Pinpoint the cell where the given text exists, returning its [X, Y] midpoint coordinate. 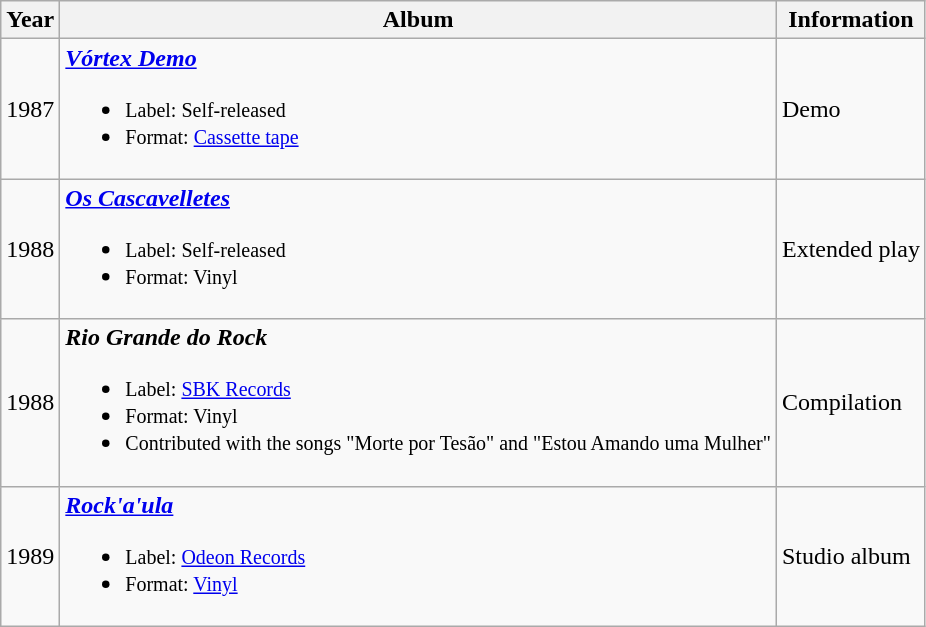
Year [30, 20]
Information [850, 20]
Rock'a'ulaLabel: Odeon RecordsFormat: Vinyl [418, 556]
1987 [30, 109]
Vórtex DemoLabel: Self-releasedFormat: Cassette tape [418, 109]
Extended play [850, 249]
Demo [850, 109]
1989 [30, 556]
Compilation [850, 402]
Rio Grande do RockLabel: SBK RecordsFormat: VinylContributed with the songs "Morte por Tesão" and "Estou Amando uma Mulher" [418, 402]
Studio album [850, 556]
Album [418, 20]
Os CascavelletesLabel: Self-releasedFormat: Vinyl [418, 249]
